Scan for the cell matching the given text and deliver its (x, y) coordinate at center. 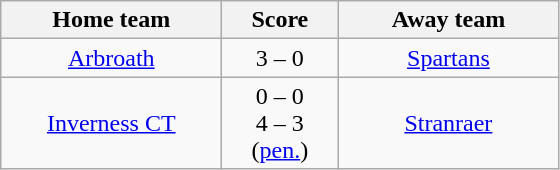
Spartans (448, 58)
Stranraer (448, 123)
Score (280, 20)
Inverness CT (112, 123)
3 – 0 (280, 58)
Home team (112, 20)
Away team (448, 20)
Arbroath (112, 58)
0 – 0 4 – 3 (pen.) (280, 123)
